Output the (x, y) coordinate of the center of the cell containing the given text.  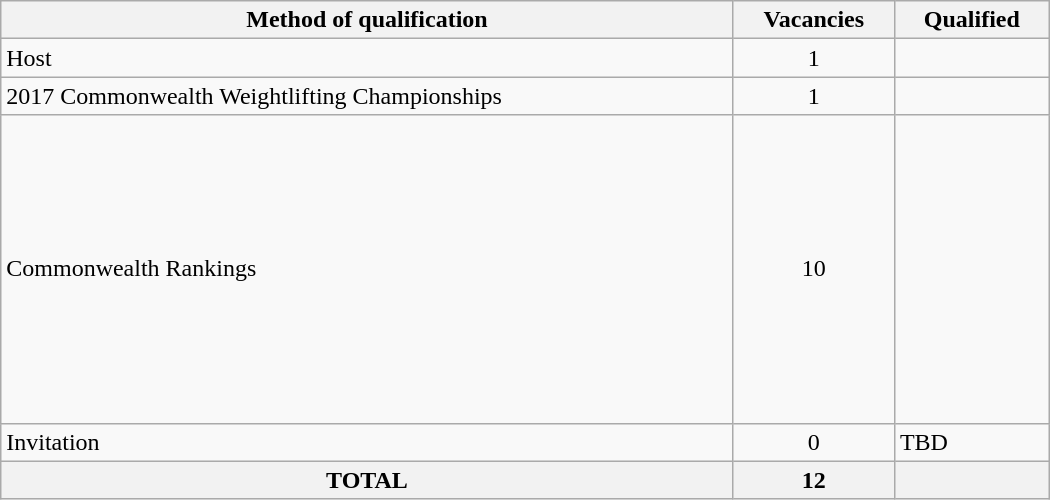
Qualified (972, 20)
Method of qualification (367, 20)
TBD (972, 442)
Commonwealth Rankings (367, 269)
Host (367, 58)
Invitation (367, 442)
2017 Commonwealth Weightlifting Championships (367, 96)
0 (814, 442)
Vacancies (814, 20)
12 (814, 480)
10 (814, 269)
TOTAL (367, 480)
